From the cell containing the given text, extract its center point as (x, y) coordinate. 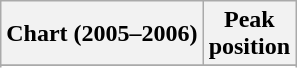
Chart (2005–2006) (102, 34)
Peakposition (249, 34)
